Provide the (x, y) coordinate of the cell's center where the given text is located.  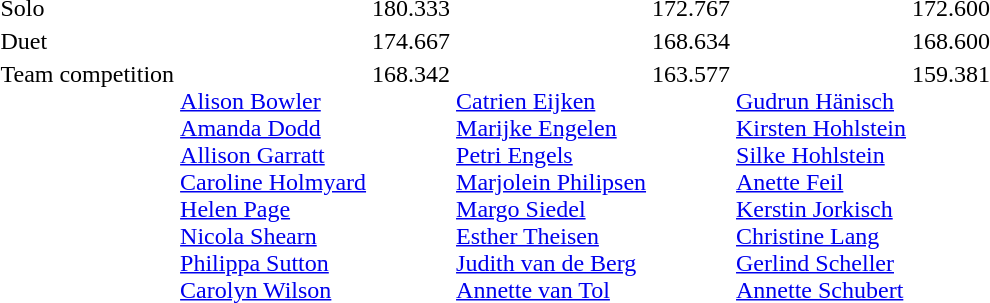
174.667 (412, 41)
168.634 (692, 41)
